Extract the [x, y] coordinate from the center of the cell holding the provided text.  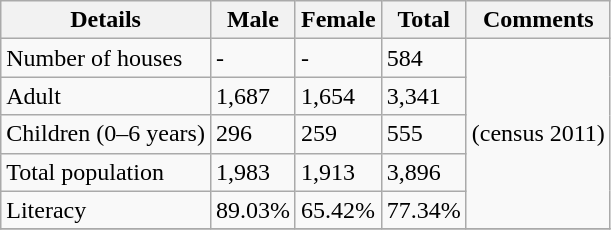
3,341 [424, 96]
89.03% [252, 210]
(census 2011) [538, 134]
Details [106, 20]
Comments [538, 20]
Total population [106, 172]
555 [424, 134]
Number of houses [106, 58]
259 [338, 134]
1,654 [338, 96]
1,913 [338, 172]
3,896 [424, 172]
1,983 [252, 172]
77.34% [424, 210]
584 [424, 58]
Literacy [106, 210]
296 [252, 134]
Total [424, 20]
Female [338, 20]
1,687 [252, 96]
Children (0–6 years) [106, 134]
65.42% [338, 210]
Adult [106, 96]
Male [252, 20]
